Output the (X, Y) coordinate of the center of the cell containing the given text.  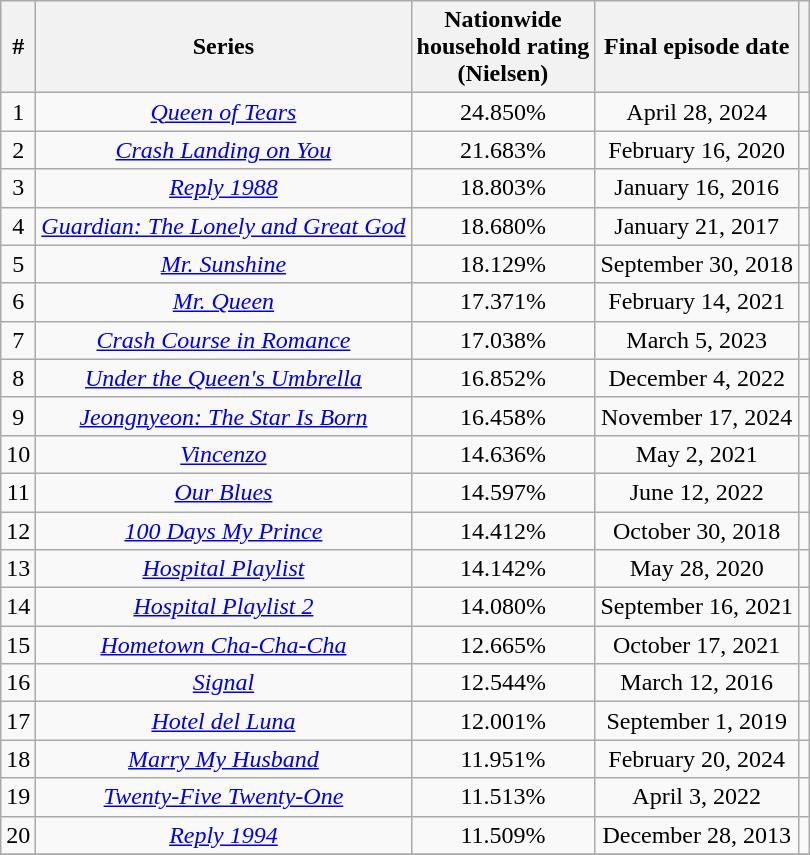
Nationwidehousehold rating(Nielsen) (503, 47)
December 4, 2022 (697, 378)
8 (18, 378)
January 21, 2017 (697, 226)
16.458% (503, 416)
Reply 1988 (224, 188)
May 28, 2020 (697, 569)
# (18, 47)
Our Blues (224, 492)
19 (18, 797)
15 (18, 645)
Guardian: The Lonely and Great God (224, 226)
January 16, 2016 (697, 188)
18.803% (503, 188)
100 Days My Prince (224, 531)
11.509% (503, 835)
Hotel del Luna (224, 721)
14 (18, 607)
Final episode date (697, 47)
11.951% (503, 759)
October 17, 2021 (697, 645)
18.680% (503, 226)
Under the Queen's Umbrella (224, 378)
May 2, 2021 (697, 454)
16 (18, 683)
13 (18, 569)
12.001% (503, 721)
14.636% (503, 454)
12.544% (503, 683)
September 1, 2019 (697, 721)
November 17, 2024 (697, 416)
February 16, 2020 (697, 150)
1 (18, 112)
February 20, 2024 (697, 759)
Marry My Husband (224, 759)
21.683% (503, 150)
11.513% (503, 797)
16.852% (503, 378)
24.850% (503, 112)
February 14, 2021 (697, 302)
Queen of Tears (224, 112)
17.371% (503, 302)
April 28, 2024 (697, 112)
17.038% (503, 340)
Mr. Queen (224, 302)
October 30, 2018 (697, 531)
Crash Landing on You (224, 150)
June 12, 2022 (697, 492)
April 3, 2022 (697, 797)
3 (18, 188)
14.080% (503, 607)
12.665% (503, 645)
2 (18, 150)
18 (18, 759)
Crash Course in Romance (224, 340)
17 (18, 721)
Vincenzo (224, 454)
14.597% (503, 492)
6 (18, 302)
9 (18, 416)
Jeongnyeon: The Star Is Born (224, 416)
12 (18, 531)
Hometown Cha-Cha-Cha (224, 645)
Signal (224, 683)
14.412% (503, 531)
Reply 1994 (224, 835)
14.142% (503, 569)
September 30, 2018 (697, 264)
September 16, 2021 (697, 607)
18.129% (503, 264)
Hospital Playlist (224, 569)
Hospital Playlist 2 (224, 607)
10 (18, 454)
4 (18, 226)
7 (18, 340)
Mr. Sunshine (224, 264)
11 (18, 492)
December 28, 2013 (697, 835)
20 (18, 835)
March 5, 2023 (697, 340)
Series (224, 47)
March 12, 2016 (697, 683)
Twenty-Five Twenty-One (224, 797)
5 (18, 264)
